Extract the (x, y) coordinate from the center of the cell holding the provided text.  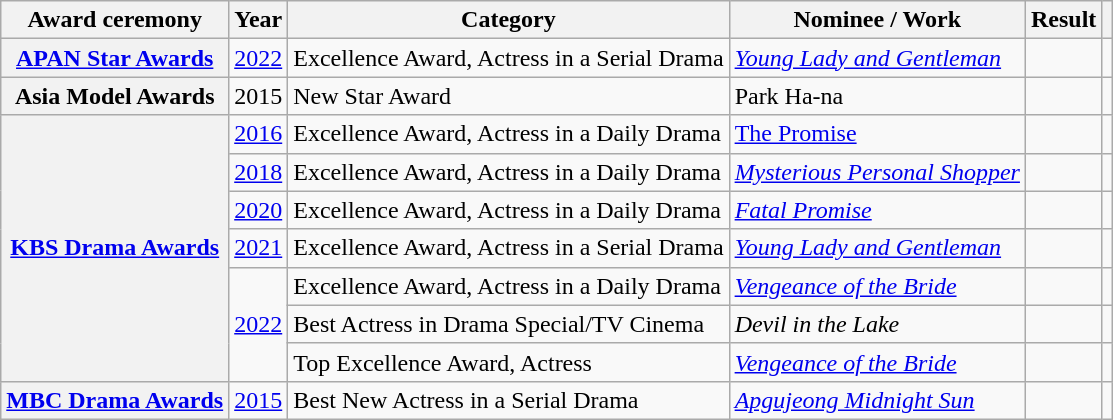
Fatal Promise (877, 210)
Devil in the Lake (877, 324)
KBS Drama Awards (115, 248)
Year (258, 20)
2020 (258, 210)
Category (508, 20)
Park Ha-na (877, 96)
Result (1063, 20)
Best New Actress in a Serial Drama (508, 400)
Top Excellence Award, Actress (508, 362)
Asia Model Awards (115, 96)
New Star Award (508, 96)
MBC Drama Awards (115, 400)
Award ceremony (115, 20)
2021 (258, 248)
2016 (258, 134)
Apgujeong Midnight Sun (877, 400)
APAN Star Awards (115, 58)
The Promise (877, 134)
Nominee / Work (877, 20)
Best Actress in Drama Special/TV Cinema (508, 324)
Mysterious Personal Shopper (877, 172)
2018 (258, 172)
